Locate the cell with the specified text and output its (x, y) center coordinate. 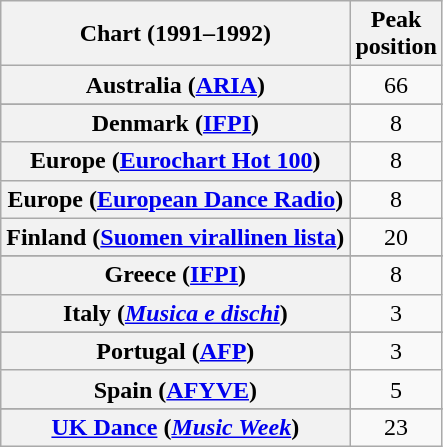
66 (396, 85)
Greece (IFPI) (176, 275)
Australia (ARIA) (176, 85)
Spain (AFYVE) (176, 389)
5 (396, 389)
Chart (1991–1992) (176, 34)
Denmark (IFPI) (176, 123)
UK Dance (Music Week) (176, 427)
Portugal (AFP) (176, 351)
23 (396, 427)
Finland (Suomen virallinen lista) (176, 237)
Peakposition (396, 34)
20 (396, 237)
Italy (Musica e dischi) (176, 313)
Europe (Eurochart Hot 100) (176, 161)
Europe (European Dance Radio) (176, 199)
